Extract the (X, Y) coordinate from the center of the cell holding the provided text.  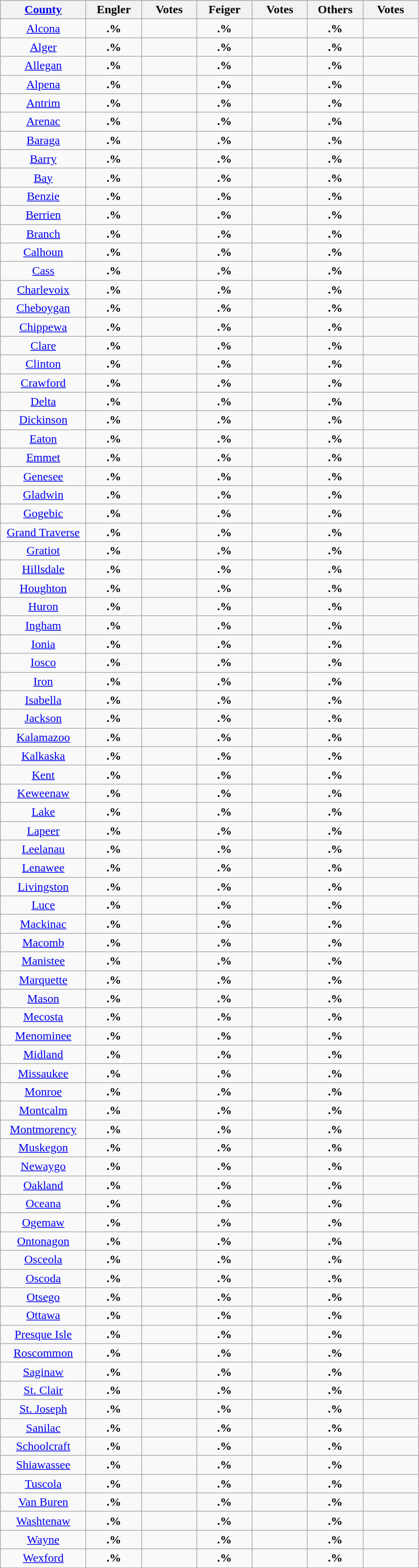
Gogebic (43, 513)
Baraga (43, 140)
Dickinson (43, 420)
Feiger (225, 10)
Allegan (43, 66)
Delta (43, 401)
Clare (43, 346)
Hillsdale (43, 570)
Iosco (43, 663)
Benzie (43, 196)
Oakland (43, 1185)
Newaygo (43, 1167)
Gratiot (43, 551)
Isabella (43, 700)
Mecosta (43, 1017)
Ingham (43, 625)
Crawford (43, 383)
Mason (43, 998)
Lake (43, 812)
Alger (43, 47)
Saginaw (43, 1371)
Luce (43, 905)
Livingston (43, 887)
Engler (114, 10)
Grand Traverse (43, 532)
Marquette (43, 980)
Cheboygan (43, 308)
Manistee (43, 961)
Barry (43, 159)
Genesee (43, 476)
Emmet (43, 457)
Alcona (43, 28)
Wayne (43, 1540)
Keweenaw (43, 793)
Oceana (43, 1204)
Antrim (43, 103)
St. Clair (43, 1390)
Tuscola (43, 1484)
Midland (43, 1054)
Wexford (43, 1558)
Kalkaska (43, 756)
Leelanau (43, 849)
Presque Isle (43, 1334)
Osceola (43, 1260)
Clinton (43, 364)
Alpena (43, 84)
Calhoun (43, 252)
Montcalm (43, 1110)
Roscommon (43, 1353)
Huron (43, 607)
Iron (43, 681)
Schoolcraft (43, 1446)
Monroe (43, 1092)
Montmorency (43, 1129)
Cass (43, 271)
Mackinac (43, 924)
Chippewa (43, 327)
Eaton (43, 439)
Kent (43, 774)
St. Joseph (43, 1409)
Otsego (43, 1297)
Charlevoix (43, 290)
Oscoda (43, 1278)
Jackson (43, 719)
Bay (43, 177)
Gladwin (43, 495)
Shiawassee (43, 1465)
Washtenaw (43, 1521)
Van Buren (43, 1502)
Sanilac (43, 1428)
Ionia (43, 644)
Ottawa (43, 1316)
Arenac (43, 122)
Houghton (43, 588)
Menominee (43, 1036)
Lapeer (43, 831)
Macomb (43, 943)
Ogemaw (43, 1222)
Branch (43, 234)
Kalamazoo (43, 737)
Lenawee (43, 868)
Missaukee (43, 1073)
Muskegon (43, 1148)
County (43, 10)
Ontonagon (43, 1241)
Others (336, 10)
Berrien (43, 215)
